Return (x, y) of the center of cell containing provided text 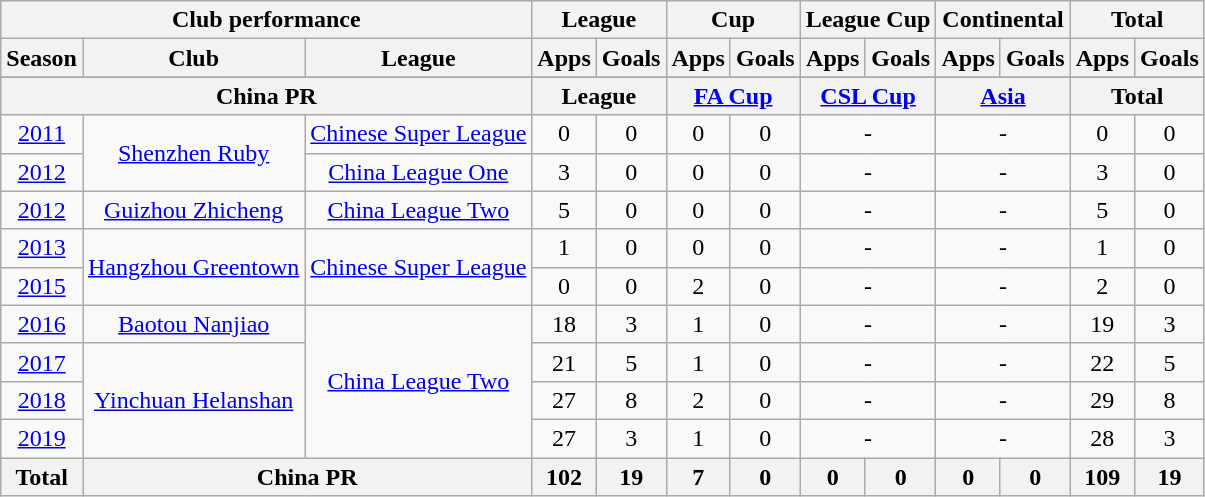
2015 (42, 286)
Guizhou Zhicheng (193, 210)
2016 (42, 324)
22 (1102, 362)
CSL Cup (868, 96)
League Cup (868, 20)
2011 (42, 134)
109 (1102, 477)
21 (564, 362)
2013 (42, 248)
2018 (42, 400)
Shenzhen Ruby (193, 153)
FA Cup (733, 96)
Continental (1003, 20)
China League One (418, 172)
Season (42, 58)
Baotou Nanjiao (193, 324)
102 (564, 477)
Asia (1003, 96)
Club performance (266, 20)
18 (564, 324)
29 (1102, 400)
28 (1102, 438)
Yinchuan Helanshan (193, 400)
7 (698, 477)
2017 (42, 362)
Club (193, 58)
Cup (733, 20)
2019 (42, 438)
Hangzhou Greentown (193, 267)
